Locate the cell with the specified text and output its (x, y) center coordinate. 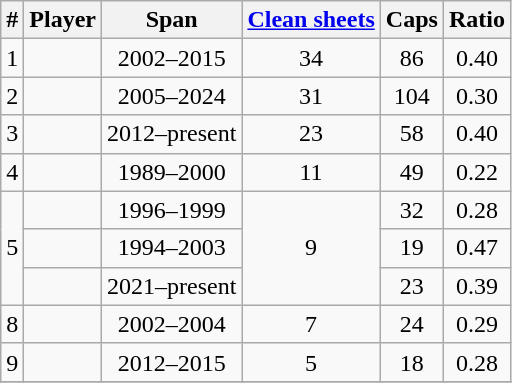
2021–present (172, 286)
1996–1999 (172, 210)
1 (12, 58)
2002–2015 (172, 58)
1989–2000 (172, 172)
4 (12, 172)
32 (412, 210)
18 (412, 362)
Clean sheets (311, 20)
24 (412, 324)
58 (412, 134)
2005–2024 (172, 96)
7 (311, 324)
31 (311, 96)
Span (172, 20)
3 (12, 134)
Caps (412, 20)
0.22 (476, 172)
34 (311, 58)
11 (311, 172)
2012–2015 (172, 362)
104 (412, 96)
19 (412, 248)
2012–present (172, 134)
# (12, 20)
0.29 (476, 324)
2002–2004 (172, 324)
86 (412, 58)
0.39 (476, 286)
0.47 (476, 248)
2 (12, 96)
Player (63, 20)
8 (12, 324)
49 (412, 172)
Ratio (476, 20)
1994–2003 (172, 248)
0.30 (476, 96)
